Detect which cell encompasses the target text, then output its (X, Y) center coordinate. 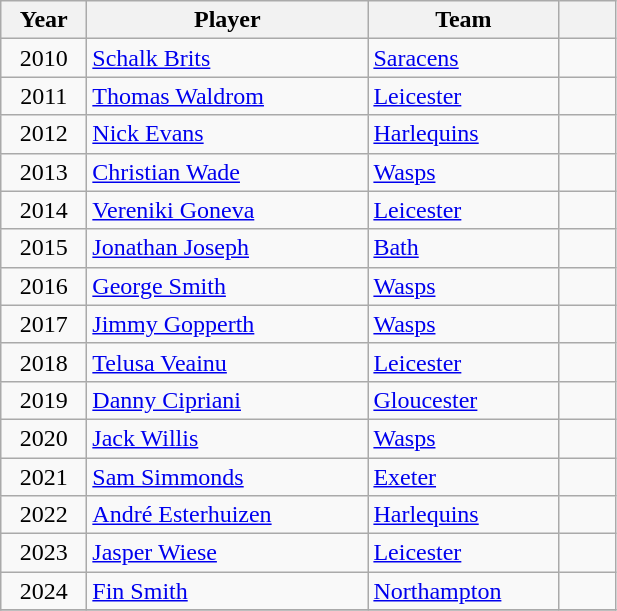
George Smith (228, 286)
Sam Simmonds (228, 477)
Exeter (464, 477)
Jonathan Joseph (228, 248)
Fin Smith (228, 591)
Jack Willis (228, 438)
2024 (44, 591)
2011 (44, 96)
Jasper Wiese (228, 553)
2018 (44, 362)
2017 (44, 324)
Saracens (464, 58)
Bath (464, 248)
Northampton (464, 591)
2022 (44, 515)
André Esterhuizen (228, 515)
2021 (44, 477)
Thomas Waldrom (228, 96)
Danny Cipriani (228, 400)
2010 (44, 58)
Year (44, 20)
Team (464, 20)
2015 (44, 248)
Telusa Veainu (228, 362)
2013 (44, 172)
2016 (44, 286)
2019 (44, 400)
Schalk Brits (228, 58)
Gloucester (464, 400)
2023 (44, 553)
2014 (44, 210)
2020 (44, 438)
2012 (44, 134)
Jimmy Gopperth (228, 324)
Nick Evans (228, 134)
Christian Wade (228, 172)
Player (228, 20)
Vereniki Goneva (228, 210)
